Extract the [x, y] coordinate from the center of the cell holding the provided text.  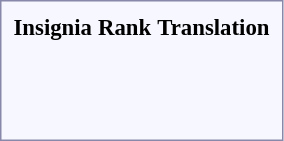
Rank [125, 27]
Insignia [53, 27]
Translation [214, 27]
